Identify which cell holds the provided text, then report its (X, Y) central coordinate. 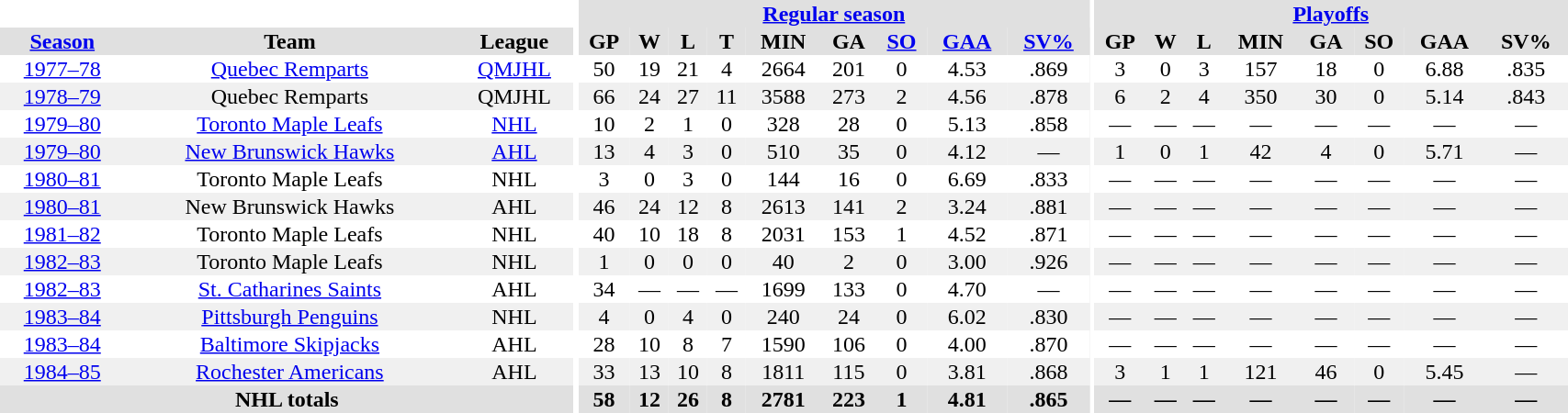
30 (1326, 96)
St. Catharines Saints (290, 289)
34 (604, 289)
5.71 (1445, 151)
Pittsburgh Penguins (290, 317)
.870 (1049, 344)
21 (688, 69)
328 (784, 124)
50 (604, 69)
Rochester Americans (290, 372)
5.13 (967, 124)
2031 (784, 234)
League (514, 41)
4.56 (967, 96)
1981–82 (62, 234)
Team (290, 41)
1977–78 (62, 69)
27 (688, 96)
4.00 (967, 344)
223 (849, 399)
6.02 (967, 317)
5.45 (1445, 372)
510 (784, 151)
35 (849, 151)
Regular season (834, 14)
3.81 (967, 372)
1984–85 (62, 372)
1699 (784, 289)
2781 (784, 399)
.881 (1049, 206)
141 (849, 206)
240 (784, 317)
5.14 (1445, 96)
Season (62, 41)
115 (849, 372)
4.70 (967, 289)
4.81 (967, 399)
NHL totals (287, 399)
.926 (1049, 262)
144 (784, 179)
.871 (1049, 234)
201 (849, 69)
6.88 (1445, 69)
.830 (1049, 317)
2664 (784, 69)
3.24 (967, 206)
153 (849, 234)
6 (1121, 96)
133 (849, 289)
T (727, 41)
157 (1261, 69)
33 (604, 372)
.843 (1526, 96)
4.53 (967, 69)
42 (1261, 151)
Playoffs (1330, 14)
7 (727, 344)
.835 (1526, 69)
.858 (1049, 124)
19 (649, 69)
273 (849, 96)
66 (604, 96)
.833 (1049, 179)
16 (849, 179)
1590 (784, 344)
350 (1261, 96)
Baltimore Skipjacks (290, 344)
121 (1261, 372)
106 (849, 344)
3588 (784, 96)
58 (604, 399)
26 (688, 399)
4.12 (967, 151)
.868 (1049, 372)
11 (727, 96)
4.52 (967, 234)
.878 (1049, 96)
3.00 (967, 262)
1811 (784, 372)
1978–79 (62, 96)
6.69 (967, 179)
.865 (1049, 399)
.869 (1049, 69)
2613 (784, 206)
